Scan for the cell matching the given text and deliver its [x, y] coordinate at center. 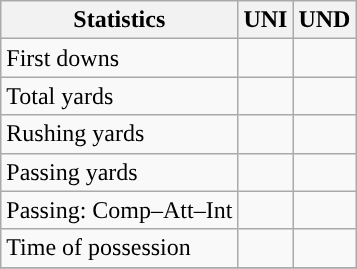
First downs [120, 58]
Statistics [120, 20]
Rushing yards [120, 134]
UNI [266, 20]
UND [324, 20]
Passing: Comp–Att–Int [120, 210]
Passing yards [120, 172]
Time of possession [120, 248]
Total yards [120, 96]
